Locate the cell with the specified text and output its (X, Y) center coordinate. 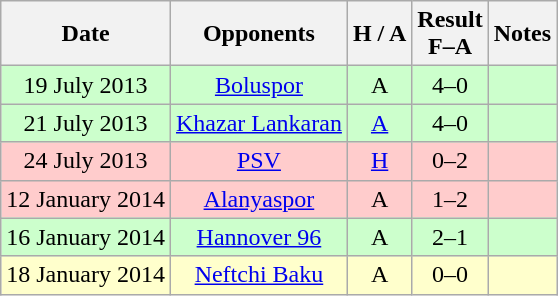
19 July 2013 (86, 85)
Opponents (258, 34)
Neftchi Baku (258, 275)
16 January 2014 (86, 237)
0–2 (450, 161)
Alanyaspor (258, 199)
24 July 2013 (86, 161)
H (379, 161)
ResultF–A (450, 34)
Khazar Lankaran (258, 123)
1–2 (450, 199)
Date (86, 34)
PSV (258, 161)
Notes (522, 34)
2–1 (450, 237)
Hannover 96 (258, 237)
Boluspor (258, 85)
18 January 2014 (86, 275)
H / A (379, 34)
21 July 2013 (86, 123)
0–0 (450, 275)
12 January 2014 (86, 199)
